Scan for the cell matching the given text and deliver its [X, Y] coordinate at center. 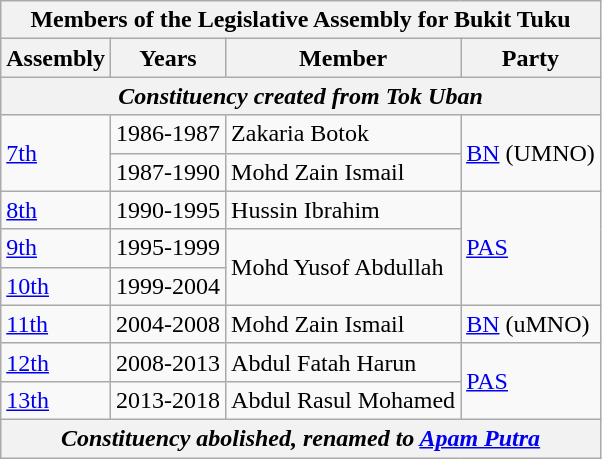
13th [56, 400]
Members of the Legislative Assembly for Bukit Tuku [301, 20]
BN (uMNO) [531, 324]
Party [531, 58]
2013-2018 [168, 400]
10th [56, 286]
1987-1990 [168, 172]
Constituency created from Tok Uban [301, 96]
Constituency abolished, renamed to Apam Putra [301, 438]
1995-1999 [168, 248]
Assembly [56, 58]
8th [56, 210]
7th [56, 153]
1986-1987 [168, 134]
9th [56, 248]
Abdul Fatah Harun [344, 362]
2004-2008 [168, 324]
Abdul Rasul Mohamed [344, 400]
Years [168, 58]
2008-2013 [168, 362]
11th [56, 324]
Mohd Yusof Abdullah [344, 267]
1990-1995 [168, 210]
12th [56, 362]
Zakaria Botok [344, 134]
BN (UMNO) [531, 153]
1999-2004 [168, 286]
Member [344, 58]
Hussin Ibrahim [344, 210]
